For the text-containing cell, return its midpoint in [x, y] coordinate format. 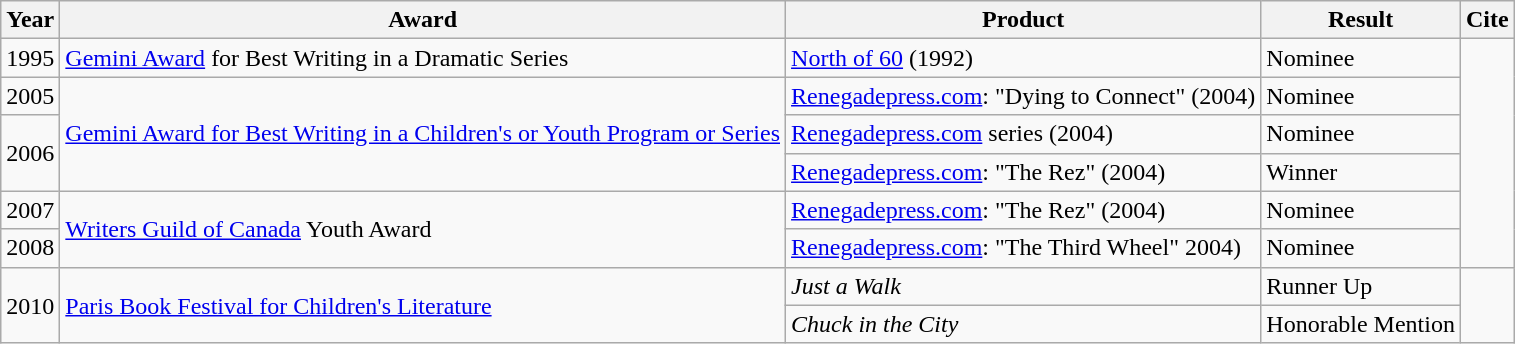
Award [423, 20]
Product [1024, 20]
Honorable Mention [1361, 324]
2010 [30, 305]
2007 [30, 210]
Gemini Award for Best Writing in a Children's or Youth Program or Series [423, 134]
Renegadepress.com: "Dying to Connect" (2004) [1024, 96]
Year [30, 20]
1995 [30, 58]
2006 [30, 153]
North of 60 (1992) [1024, 58]
Paris Book Festival for Children's Literature [423, 305]
2005 [30, 96]
Renegadepress.com series (2004) [1024, 134]
2008 [30, 248]
Result [1361, 20]
Renegadepress.com: "The Third Wheel" 2004) [1024, 248]
Winner [1361, 172]
Just a Walk [1024, 286]
Cite [1487, 20]
Gemini Award for Best Writing in a Dramatic Series [423, 58]
Writers Guild of Canada Youth Award [423, 229]
Chuck in the City [1024, 324]
Runner Up [1361, 286]
